Return the [x, y] coordinate for the center point of the cell that contains the specified text.  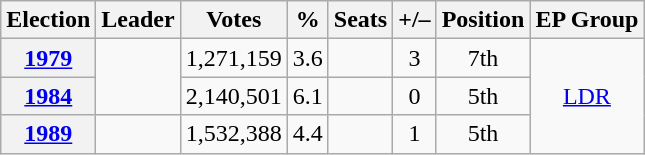
% [308, 20]
1979 [48, 58]
+/– [414, 20]
1 [414, 134]
LDR [587, 96]
1984 [48, 96]
2,140,501 [234, 96]
7th [483, 58]
Position [483, 20]
1989 [48, 134]
6.1 [308, 96]
1,532,388 [234, 134]
Leader [138, 20]
EP Group [587, 20]
4.4 [308, 134]
1,271,159 [234, 58]
3.6 [308, 58]
Seats [360, 20]
3 [414, 58]
0 [414, 96]
Votes [234, 20]
Election [48, 20]
